Detect which cell encompasses the target text, then output its (x, y) center coordinate. 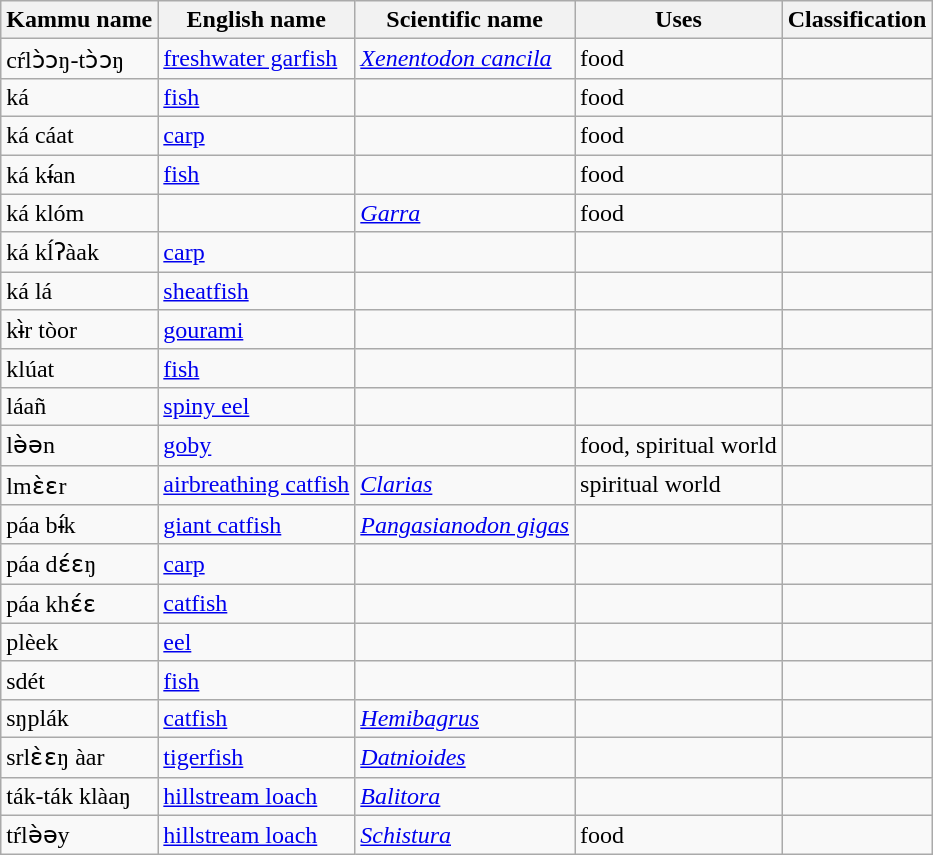
English name (256, 20)
tŕlə̀əy (80, 835)
plèek (80, 642)
lə̀ən (80, 445)
sŋplák (80, 718)
spiny eel (256, 406)
ká (80, 97)
gourami (256, 330)
cŕlɔ̀ɔŋ-tɔ̀ɔŋ (80, 59)
Garra (465, 213)
lmɛ̀ɛr (80, 485)
páa khɛ́ɛ (80, 604)
Balitora (465, 796)
airbreathing catfish (256, 485)
ká kɨ́an (80, 174)
páa dɛ́ɛŋ (80, 564)
Xenentodon cancila (465, 59)
Kammu name (80, 20)
food, spiritual world (679, 445)
spiritual world (679, 485)
giant catfish (256, 525)
ká kĺʔàak (80, 252)
Schistura (465, 835)
Uses (679, 20)
freshwater garfish (256, 59)
ká cáat (80, 135)
ká klóm (80, 213)
sdét (80, 680)
láañ (80, 406)
goby (256, 445)
páa bɨ́k (80, 525)
Classification (857, 20)
eel (256, 642)
sheatfish (256, 291)
Pangasianodon gigas (465, 525)
klúat (80, 368)
Datnioides (465, 757)
tigerfish (256, 757)
srlɛ̀ɛŋ àar (80, 757)
Scientific name (465, 20)
Hemibagrus (465, 718)
kɨ̀r tòor (80, 330)
ká lá (80, 291)
ták-ták klàaŋ (80, 796)
Clarias (465, 485)
